From the cell containing the given text, extract its center point as (x, y) coordinate. 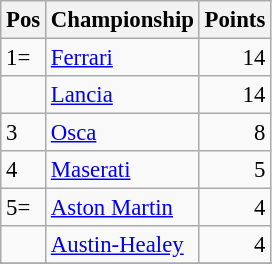
Championship (123, 20)
Ferrari (123, 58)
5 (234, 170)
Points (234, 20)
Aston Martin (123, 208)
3 (24, 133)
Maserati (123, 170)
8 (234, 133)
Lancia (123, 95)
Austin-Healey (123, 245)
Pos (24, 20)
Osca (123, 133)
5= (24, 208)
1= (24, 58)
